Locate the cell with the specified text and output its (X, Y) center coordinate. 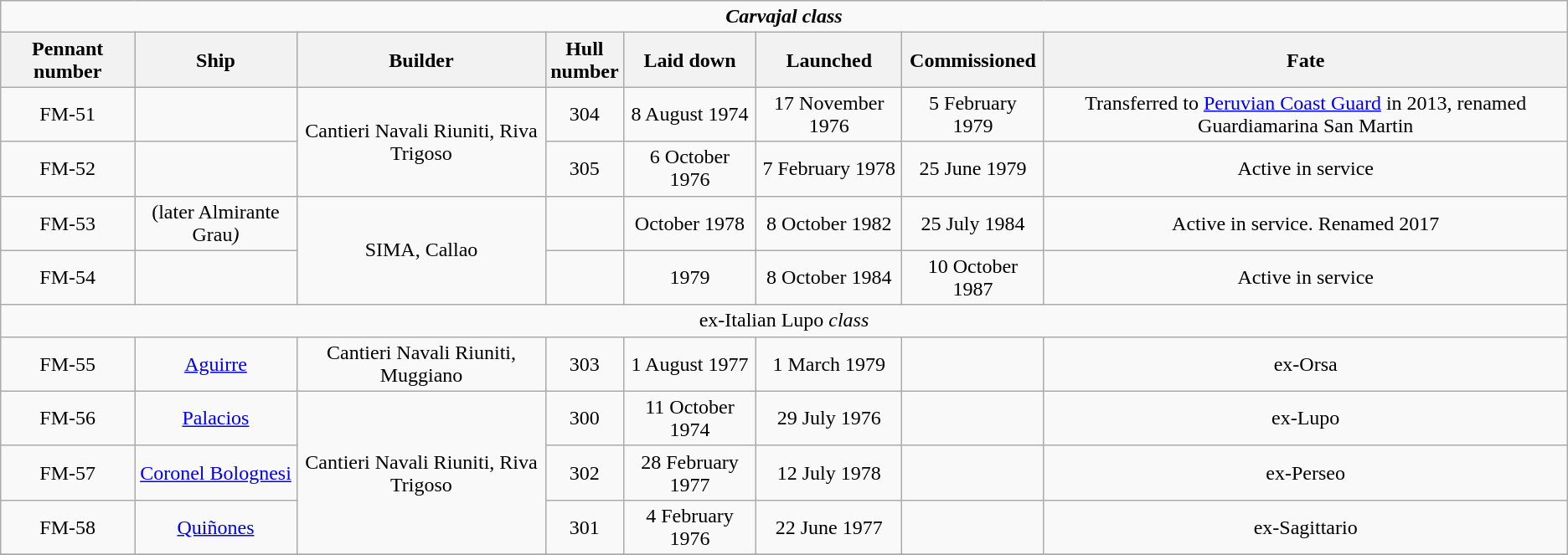
October 1978 (690, 223)
7 February 1978 (829, 169)
ex-Lupo (1305, 419)
29 July 1976 (829, 419)
301 (585, 527)
SIMA, Callao (420, 250)
Hullnumber (585, 60)
Ship (216, 60)
303 (585, 363)
ex-Perseo (1305, 472)
302 (585, 472)
305 (585, 169)
Carvajal class (784, 17)
8 August 1974 (690, 114)
FM-54 (68, 278)
11 October 1974 (690, 419)
ex-Italian Lupo class (784, 321)
Palacios (216, 419)
10 October 1987 (973, 278)
1979 (690, 278)
8 October 1984 (829, 278)
25 June 1979 (973, 169)
Builder (420, 60)
Coronel Bolognesi (216, 472)
FM-56 (68, 419)
FM-51 (68, 114)
FM-58 (68, 527)
FM-57 (68, 472)
8 October 1982 (829, 223)
12 July 1978 (829, 472)
FM-52 (68, 169)
5 February 1979 (973, 114)
FM-55 (68, 363)
4 February 1976 (690, 527)
Active in service. Renamed 2017 (1305, 223)
Laid down (690, 60)
Pennant number (68, 60)
Quiñones (216, 527)
6 October 1976 (690, 169)
Cantieri Navali Riuniti, Muggiano (420, 363)
Aguirre (216, 363)
1 August 1977 (690, 363)
FM-53 (68, 223)
(later Almirante Grau) (216, 223)
22 June 1977 (829, 527)
304 (585, 114)
28 February 1977 (690, 472)
25 July 1984 (973, 223)
Launched (829, 60)
300 (585, 419)
17 November 1976 (829, 114)
Fate (1305, 60)
1 March 1979 (829, 363)
ex-Orsa (1305, 363)
Commissioned (973, 60)
Transferred to Peruvian Coast Guard in 2013, renamed Guardiamarina San Martin (1305, 114)
ex-Sagittario (1305, 527)
